From the cell containing the given text, extract its center point as [X, Y] coordinate. 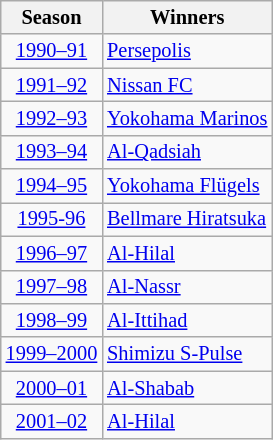
1993–94 [52, 152]
Bellmare Hiratsuka [187, 219]
Shimizu S-Pulse [187, 354]
Al-Ittihad [187, 320]
1997–98 [52, 287]
Al-Nassr [187, 287]
1991–92 [52, 85]
Season [52, 17]
1999–2000 [52, 354]
Winners [187, 17]
1995-96 [52, 219]
1996–97 [52, 253]
1990–91 [52, 51]
Al-Shabab [187, 388]
Yokohama Marinos [187, 118]
Persepolis [187, 51]
Al-Qadsiah [187, 152]
2000–01 [52, 388]
2001–02 [52, 421]
1998–99 [52, 320]
1992–93 [52, 118]
Yokohama Flügels [187, 186]
Nissan FC [187, 85]
1994–95 [52, 186]
